Locate the cell with the specified text and output its (X, Y) center coordinate. 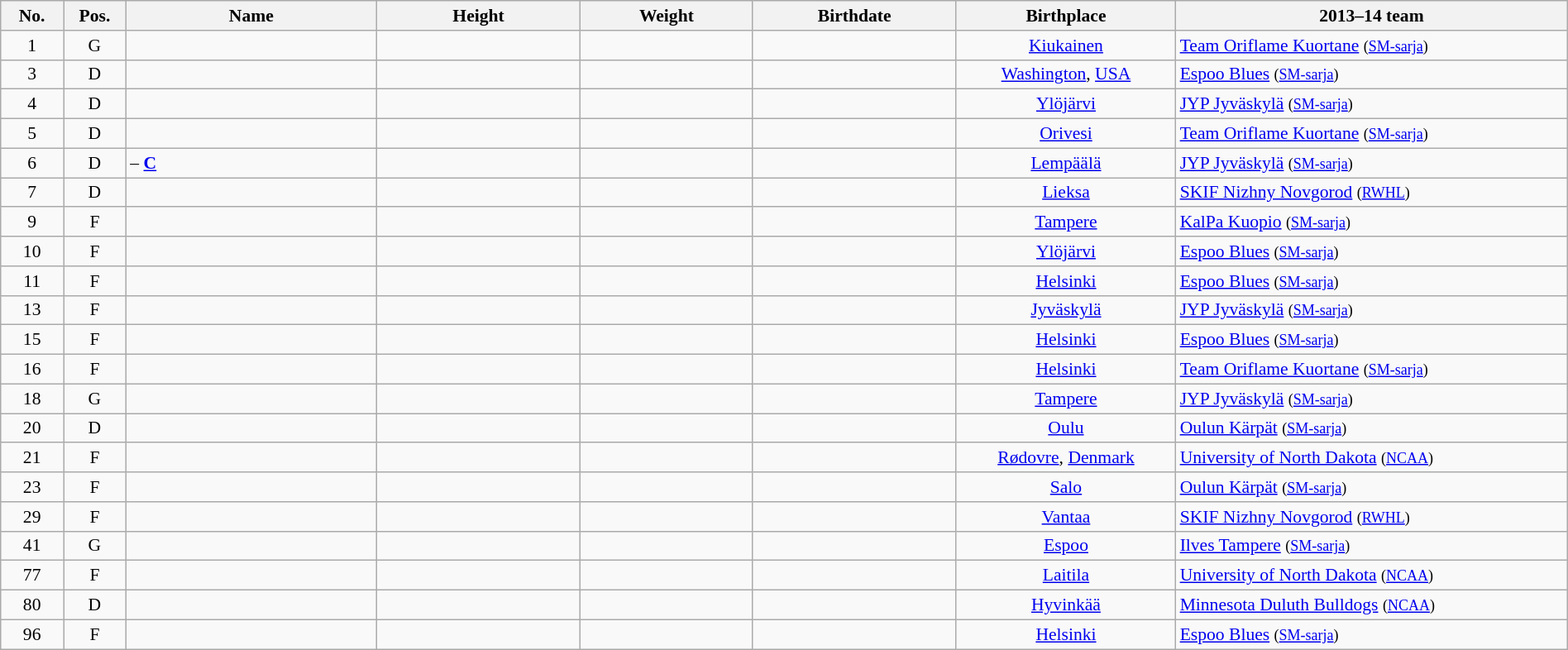
13 (32, 310)
2013–14 team (1372, 16)
Washington, USA (1065, 74)
1 (32, 45)
Salo (1065, 487)
Weight (667, 16)
10 (32, 251)
Vantaa (1065, 517)
Name (251, 16)
96 (32, 634)
– C (251, 163)
Birthdate (854, 16)
Ilves Tampere (SM-sarja) (1372, 546)
18 (32, 399)
5 (32, 134)
23 (32, 487)
6 (32, 163)
Pos. (95, 16)
16 (32, 370)
KalPa Kuopio (SM-sarja) (1372, 222)
Rødovre, Denmark (1065, 458)
21 (32, 458)
No. (32, 16)
Minnesota Duluth Bulldogs (NCAA) (1372, 605)
Jyväskylä (1065, 310)
80 (32, 605)
Kiukainen (1065, 45)
77 (32, 576)
Height (478, 16)
Orivesi (1065, 134)
Espoo (1065, 546)
20 (32, 428)
11 (32, 281)
Lieksa (1065, 193)
15 (32, 340)
Hyvinkää (1065, 605)
Laitila (1065, 576)
4 (32, 104)
29 (32, 517)
9 (32, 222)
Oulu (1065, 428)
Birthplace (1065, 16)
Lempäälä (1065, 163)
7 (32, 193)
41 (32, 546)
3 (32, 74)
